Output the [X, Y] coordinate of the center of the cell containing the given text.  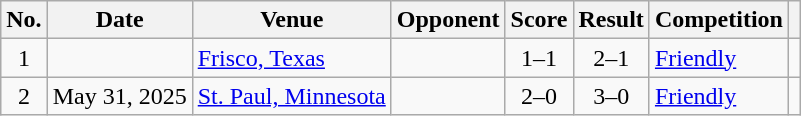
Opponent [448, 20]
3–0 [611, 96]
2 [24, 96]
2–0 [539, 96]
Venue [292, 20]
1–1 [539, 58]
Result [611, 20]
No. [24, 20]
Date [120, 20]
May 31, 2025 [120, 96]
Score [539, 20]
Competition [718, 20]
St. Paul, Minnesota [292, 96]
1 [24, 58]
Frisco, Texas [292, 58]
2–1 [611, 58]
